Find where the given text appears and provide that cell's center as (x, y) coordinate. 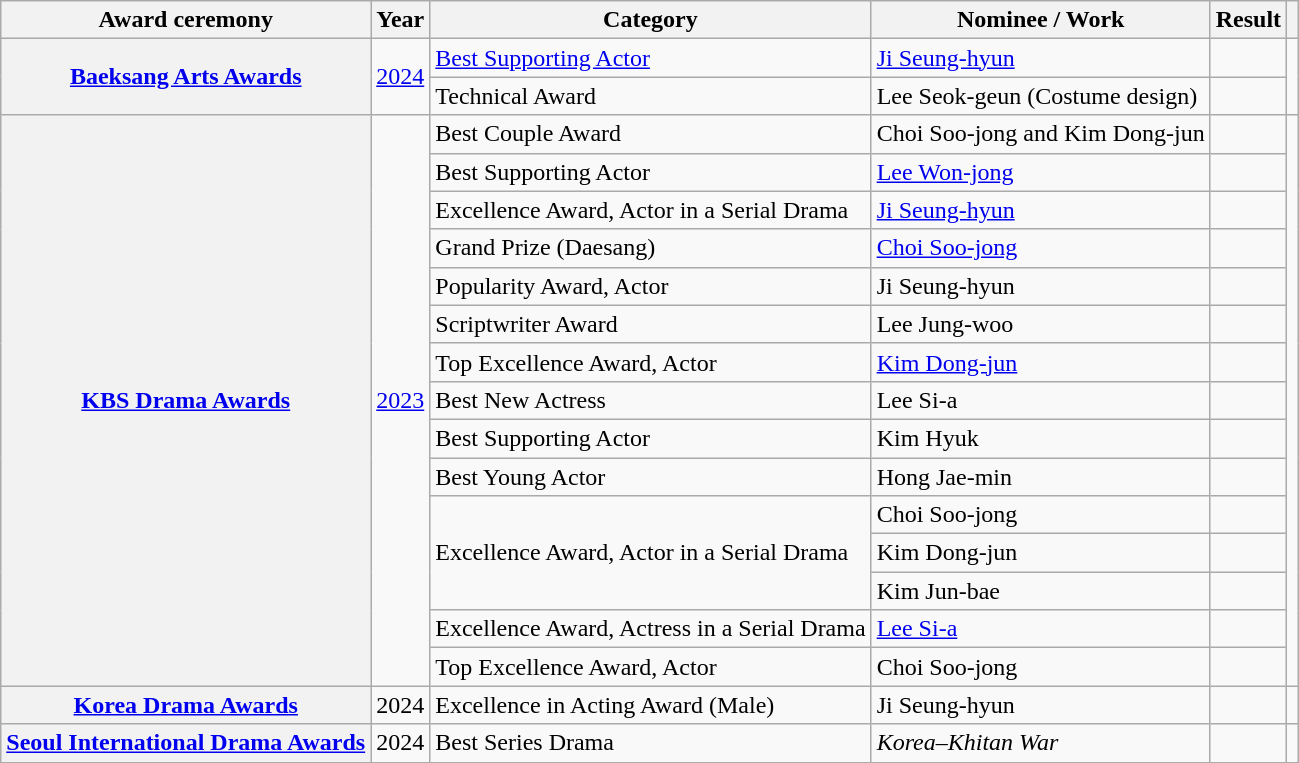
KBS Drama Awards (186, 400)
Lee Won-jong (1040, 172)
Technical Award (650, 96)
Baeksang Arts Awards (186, 77)
Award ceremony (186, 20)
Best Couple Award (650, 134)
Seoul International Drama Awards (186, 743)
Best New Actress (650, 400)
Kim Hyuk (1040, 438)
Scriptwriter Award (650, 324)
Grand Prize (Daesang) (650, 248)
2023 (400, 400)
Korea–Khitan War (1040, 743)
Result (1248, 20)
Korea Drama Awards (186, 705)
Lee Jung-woo (1040, 324)
Lee Seok-geun (Costume design) (1040, 96)
Best Series Drama (650, 743)
Nominee / Work (1040, 20)
Excellence Award, Actress in a Serial Drama (650, 629)
Category (650, 20)
Kim Jun-bae (1040, 591)
Choi Soo-jong and Kim Dong-jun (1040, 134)
Excellence in Acting Award (Male) (650, 705)
Popularity Award, Actor (650, 286)
Best Young Actor (650, 477)
Hong Jae-min (1040, 477)
Year (400, 20)
